Locate the cell with the specified text and output its (X, Y) center coordinate. 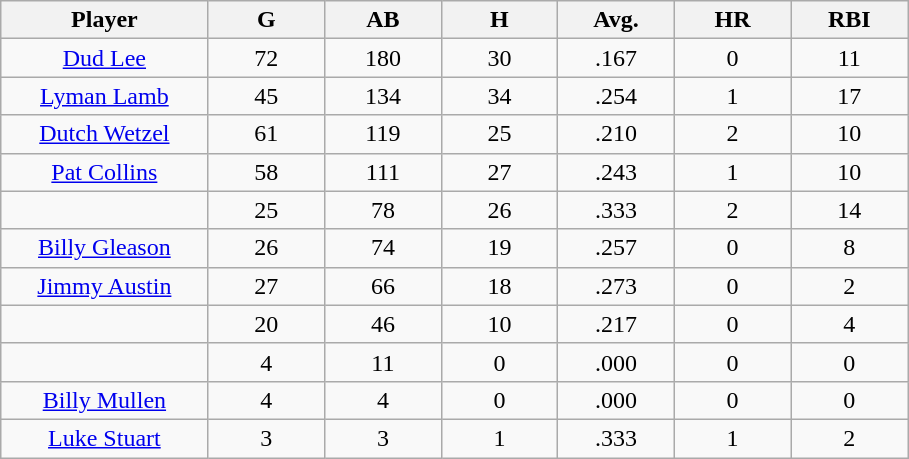
Player (104, 20)
14 (850, 210)
66 (384, 286)
58 (266, 172)
Pat Collins (104, 172)
74 (384, 248)
.217 (616, 324)
Lyman Lamb (104, 96)
G (266, 20)
H (500, 20)
20 (266, 324)
78 (384, 210)
134 (384, 96)
30 (500, 58)
Luke Stuart (104, 438)
Dud Lee (104, 58)
Billy Gleason (104, 248)
Jimmy Austin (104, 286)
180 (384, 58)
45 (266, 96)
.167 (616, 58)
Dutch Wetzel (104, 134)
61 (266, 134)
Billy Mullen (104, 400)
Avg. (616, 20)
.273 (616, 286)
119 (384, 134)
.210 (616, 134)
8 (850, 248)
HR (732, 20)
111 (384, 172)
RBI (850, 20)
AB (384, 20)
.243 (616, 172)
46 (384, 324)
.254 (616, 96)
72 (266, 58)
34 (500, 96)
.257 (616, 248)
18 (500, 286)
19 (500, 248)
17 (850, 96)
